Locate the cell with the specified text and output its [x, y] center coordinate. 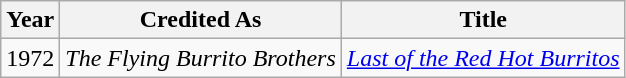
The Flying Burrito Brothers [201, 58]
1972 [30, 58]
Title [483, 20]
Credited As [201, 20]
Last of the Red Hot Burritos [483, 58]
Year [30, 20]
